Pinpoint the cell where the given text exists, returning its (X, Y) midpoint coordinate. 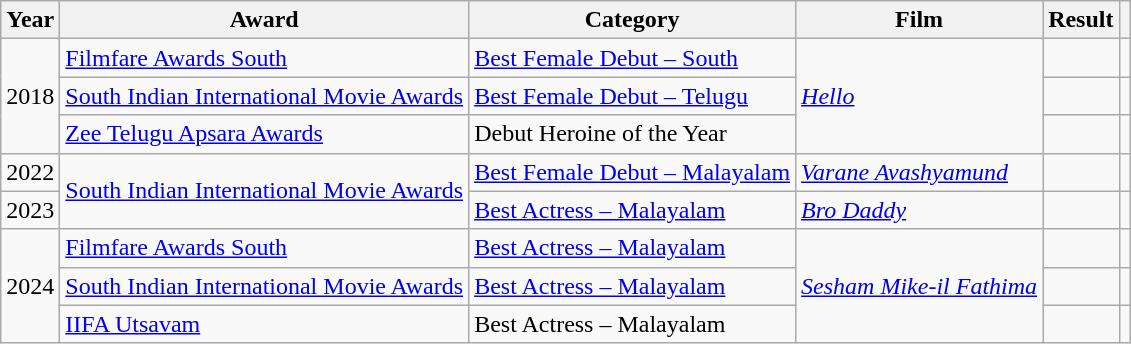
Award (264, 20)
Zee Telugu Apsara Awards (264, 134)
Bro Daddy (920, 210)
IIFA Utsavam (264, 324)
2024 (30, 286)
2022 (30, 172)
Film (920, 20)
Sesham Mike-il Fathima (920, 286)
2018 (30, 96)
Best Female Debut – South (632, 58)
Result (1081, 20)
Best Female Debut – Malayalam (632, 172)
Debut Heroine of the Year (632, 134)
Year (30, 20)
Varane Avashyamund (920, 172)
Hello (920, 96)
Best Female Debut – Telugu (632, 96)
Category (632, 20)
2023 (30, 210)
